Determine the (X, Y) coordinate at the center of the cell enclosing the given text.  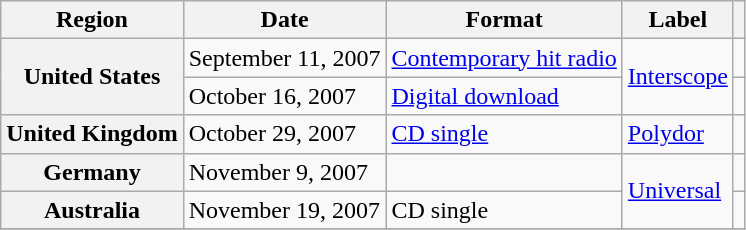
Digital download (504, 96)
United States (92, 77)
Germany (92, 172)
Australia (92, 210)
Contemporary hit radio (504, 58)
Universal (678, 191)
Polydor (678, 134)
November 9, 2007 (284, 172)
September 11, 2007 (284, 58)
United Kingdom (92, 134)
Interscope (678, 77)
October 16, 2007 (284, 96)
November 19, 2007 (284, 210)
Format (504, 20)
Label (678, 20)
Date (284, 20)
Region (92, 20)
October 29, 2007 (284, 134)
